Detect which cell encompasses the target text, then output its [X, Y] center coordinate. 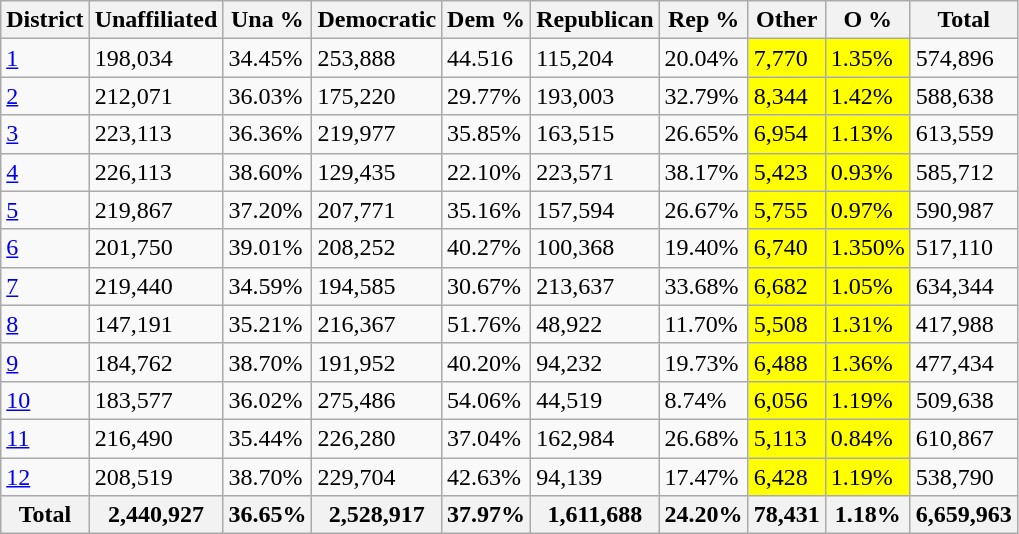
3 [45, 134]
94,139 [595, 477]
213,637 [595, 286]
44.516 [486, 58]
6,682 [786, 286]
0.97% [868, 210]
8,344 [786, 96]
223,113 [156, 134]
Democratic [377, 20]
5 [45, 210]
0.84% [868, 438]
Rep % [704, 20]
22.10% [486, 172]
40.20% [486, 362]
35.16% [486, 210]
6 [45, 248]
94,232 [595, 362]
115,204 [595, 58]
588,638 [964, 96]
191,952 [377, 362]
37.20% [268, 210]
44,519 [595, 400]
19.40% [704, 248]
36.65% [268, 515]
517,110 [964, 248]
30.67% [486, 286]
2 [45, 96]
477,434 [964, 362]
223,571 [595, 172]
1.42% [868, 96]
34.45% [268, 58]
42.63% [486, 477]
District [45, 20]
26.65% [704, 134]
194,585 [377, 286]
193,003 [595, 96]
212,071 [156, 96]
590,987 [964, 210]
6,056 [786, 400]
163,515 [595, 134]
36.02% [268, 400]
5,508 [786, 324]
226,113 [156, 172]
5,755 [786, 210]
147,191 [156, 324]
35.44% [268, 438]
29.77% [486, 96]
38.17% [704, 172]
26.68% [704, 438]
538,790 [964, 477]
229,704 [377, 477]
17.47% [704, 477]
5,423 [786, 172]
10 [45, 400]
20.04% [704, 58]
7,770 [786, 58]
2,440,927 [156, 515]
162,984 [595, 438]
634,344 [964, 286]
219,440 [156, 286]
39.01% [268, 248]
54.06% [486, 400]
1.350% [868, 248]
1.35% [868, 58]
11 [45, 438]
219,977 [377, 134]
175,220 [377, 96]
26.67% [704, 210]
574,896 [964, 58]
36.36% [268, 134]
36.03% [268, 96]
1.13% [868, 134]
35.21% [268, 324]
198,034 [156, 58]
207,771 [377, 210]
157,594 [595, 210]
37.97% [486, 515]
9 [45, 362]
1.18% [868, 515]
613,559 [964, 134]
216,490 [156, 438]
6,428 [786, 477]
6,488 [786, 362]
35.85% [486, 134]
12 [45, 477]
183,577 [156, 400]
129,435 [377, 172]
Republican [595, 20]
O % [868, 20]
34.59% [268, 286]
Dem % [486, 20]
51.76% [486, 324]
78,431 [786, 515]
6,659,963 [964, 515]
509,638 [964, 400]
208,519 [156, 477]
24.20% [704, 515]
417,988 [964, 324]
1.31% [868, 324]
Unaffiliated [156, 20]
19.73% [704, 362]
Una % [268, 20]
7 [45, 286]
1.36% [868, 362]
216,367 [377, 324]
100,368 [595, 248]
275,486 [377, 400]
Other [786, 20]
253,888 [377, 58]
6,954 [786, 134]
11.70% [704, 324]
8 [45, 324]
219,867 [156, 210]
40.27% [486, 248]
585,712 [964, 172]
6,740 [786, 248]
0.93% [868, 172]
5,113 [786, 438]
1,611,688 [595, 515]
32.79% [704, 96]
226,280 [377, 438]
33.68% [704, 286]
2,528,917 [377, 515]
1 [45, 58]
1.05% [868, 286]
4 [45, 172]
37.04% [486, 438]
208,252 [377, 248]
38.60% [268, 172]
610,867 [964, 438]
48,922 [595, 324]
201,750 [156, 248]
184,762 [156, 362]
8.74% [704, 400]
